Find where the given text appears and provide that cell's center as [x, y] coordinate. 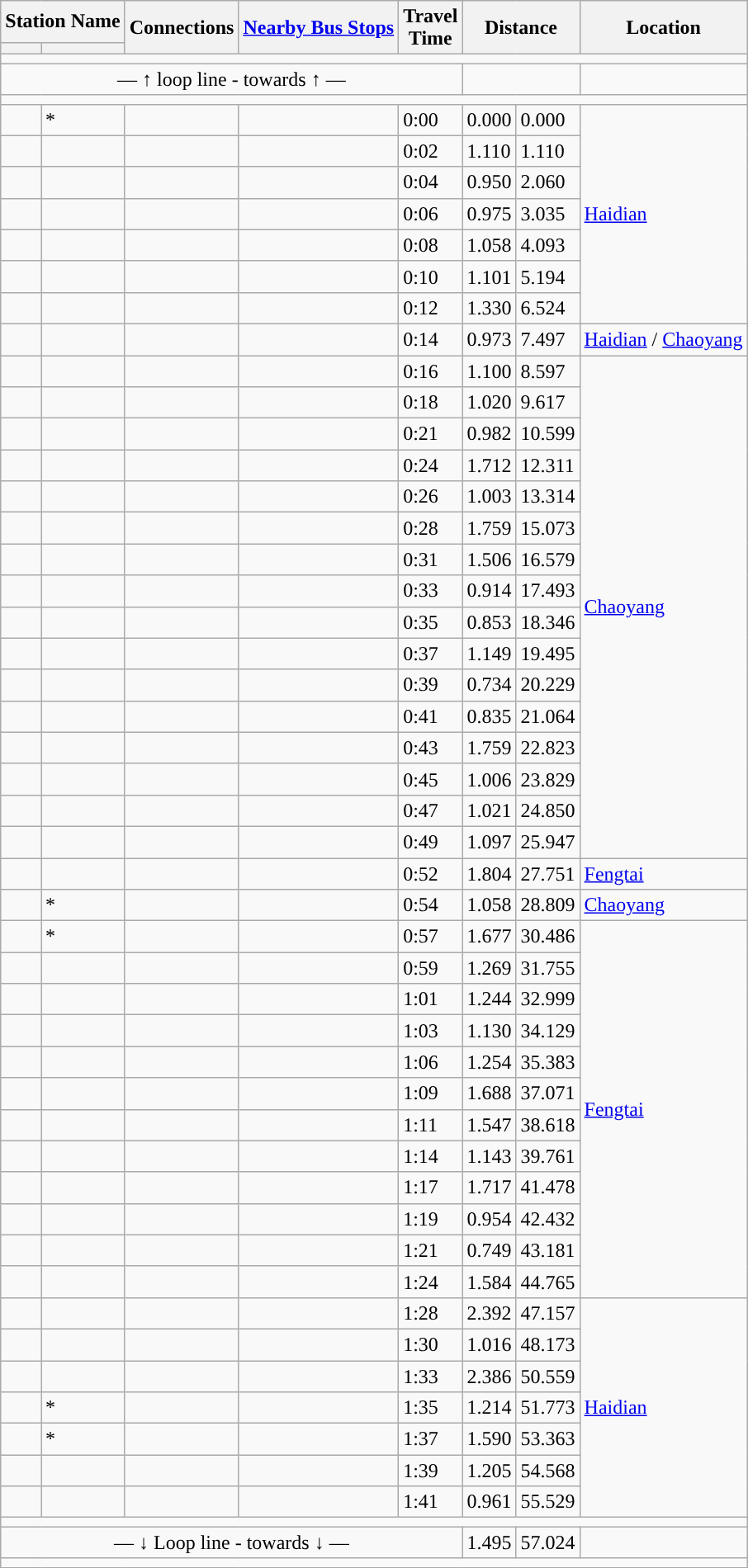
Distance [521, 28]
22.823 [548, 748]
2.386 [489, 1376]
25.947 [548, 842]
0:12 [431, 308]
3.035 [548, 214]
1:39 [431, 1471]
1.590 [489, 1439]
0:54 [431, 905]
15.073 [548, 528]
38.618 [548, 1125]
0:08 [431, 245]
2.060 [548, 182]
54.568 [548, 1471]
5.194 [548, 276]
9.617 [548, 403]
0:47 [431, 810]
0.950 [489, 182]
1:21 [431, 1250]
0:16 [431, 371]
1.717 [489, 1188]
1.330 [489, 308]
1.495 [489, 1542]
0:39 [431, 685]
0.749 [489, 1250]
1.205 [489, 1471]
1:17 [431, 1188]
0:28 [431, 528]
1:09 [431, 1093]
1.149 [489, 654]
1:41 [431, 1502]
0:10 [431, 276]
— ↑ loop line - towards ↑ — [231, 79]
42.432 [548, 1219]
16.579 [548, 560]
1.097 [489, 842]
48.173 [548, 1344]
1.269 [489, 968]
31.755 [548, 968]
51.773 [548, 1408]
27.751 [548, 874]
Haidian / Chaoyang [664, 339]
1:11 [431, 1125]
0:14 [431, 339]
1.021 [489, 810]
1.688 [489, 1093]
1.143 [489, 1156]
34.129 [548, 1031]
1.254 [489, 1062]
0:26 [431, 497]
1.101 [489, 276]
0.853 [489, 622]
1:19 [431, 1219]
TravelTime [431, 28]
24.850 [548, 810]
37.071 [548, 1093]
57.024 [548, 1542]
0:24 [431, 465]
1:06 [431, 1062]
4.093 [548, 245]
21.064 [548, 716]
8.597 [548, 371]
0:35 [431, 622]
0:57 [431, 937]
Nearby Bus Stops [319, 28]
0.914 [489, 591]
10.599 [548, 434]
43.181 [548, 1250]
0:18 [431, 403]
0.973 [489, 339]
23.829 [548, 779]
41.478 [548, 1188]
1:37 [431, 1439]
1.214 [489, 1408]
28.809 [548, 905]
7.497 [548, 339]
0:52 [431, 874]
0:43 [431, 748]
Station Name [63, 21]
0:33 [431, 591]
0.734 [489, 685]
20.229 [548, 685]
50.559 [548, 1376]
1:03 [431, 1031]
0:04 [431, 182]
1:24 [431, 1282]
32.999 [548, 999]
1.547 [489, 1125]
1.584 [489, 1282]
17.493 [548, 591]
0:00 [431, 120]
0.975 [489, 214]
1.006 [489, 779]
0.954 [489, 1219]
1:01 [431, 999]
1.712 [489, 465]
30.486 [548, 937]
1.130 [489, 1031]
1.804 [489, 874]
0:06 [431, 214]
47.157 [548, 1313]
13.314 [548, 497]
1:35 [431, 1408]
0.961 [489, 1502]
1.016 [489, 1344]
0:41 [431, 716]
12.311 [548, 465]
6.524 [548, 308]
0:49 [431, 842]
Connections [182, 28]
39.761 [548, 1156]
18.346 [548, 622]
0:37 [431, 654]
1.506 [489, 560]
1.677 [489, 937]
0:31 [431, 560]
0.835 [489, 716]
1.003 [489, 497]
44.765 [548, 1282]
0.982 [489, 434]
19.495 [548, 654]
0:59 [431, 968]
1:33 [431, 1376]
53.363 [548, 1439]
1:28 [431, 1313]
2.392 [489, 1313]
Location [664, 28]
35.383 [548, 1062]
0:02 [431, 151]
1.244 [489, 999]
1:30 [431, 1344]
— ↓ Loop line - towards ↓ — [231, 1542]
1.020 [489, 403]
1.100 [489, 371]
0:45 [431, 779]
0:21 [431, 434]
55.529 [548, 1502]
1:14 [431, 1156]
